Scan for the cell matching the given text and deliver its [x, y] coordinate at center. 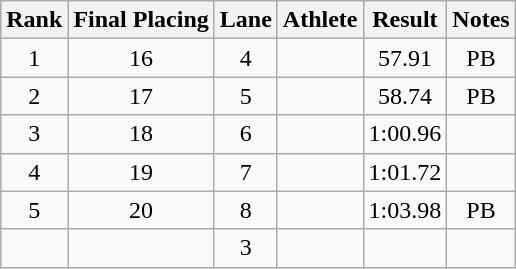
58.74 [405, 96]
Rank [34, 20]
16 [141, 58]
Final Placing [141, 20]
18 [141, 134]
Notes [481, 20]
19 [141, 172]
8 [246, 210]
20 [141, 210]
Result [405, 20]
2 [34, 96]
1:03.98 [405, 210]
1 [34, 58]
57.91 [405, 58]
17 [141, 96]
Lane [246, 20]
7 [246, 172]
1:01.72 [405, 172]
6 [246, 134]
Athlete [320, 20]
1:00.96 [405, 134]
